Identify which cell holds the provided text, then report its (X, Y) central coordinate. 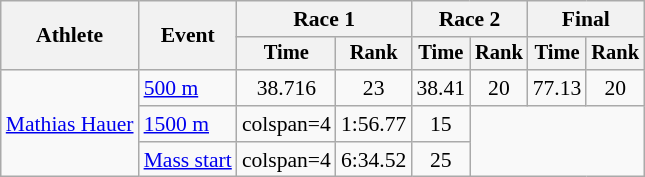
Event (188, 36)
23 (374, 88)
1500 m (188, 124)
Mathias Hauer (70, 124)
Athlete (70, 36)
500 m (188, 88)
15 (440, 124)
38.41 (440, 88)
1:56.77 (374, 124)
77.13 (558, 88)
Race 2 (469, 19)
38.716 (286, 88)
Race 1 (324, 19)
Final (586, 19)
colspan=4 (286, 124)
